Extract the (X, Y) coordinate from the center of the cell holding the provided text.  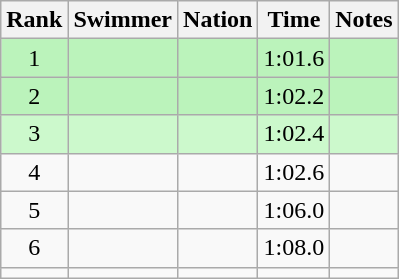
Nation (218, 20)
2 (34, 96)
Notes (364, 20)
1:02.2 (294, 96)
1:02.6 (294, 172)
1:06.0 (294, 210)
1:02.4 (294, 134)
5 (34, 210)
Time (294, 20)
4 (34, 172)
1:01.6 (294, 58)
1:08.0 (294, 248)
Rank (34, 20)
Swimmer (123, 20)
1 (34, 58)
3 (34, 134)
6 (34, 248)
